Output the (x, y) coordinate of the center of the cell containing the given text.  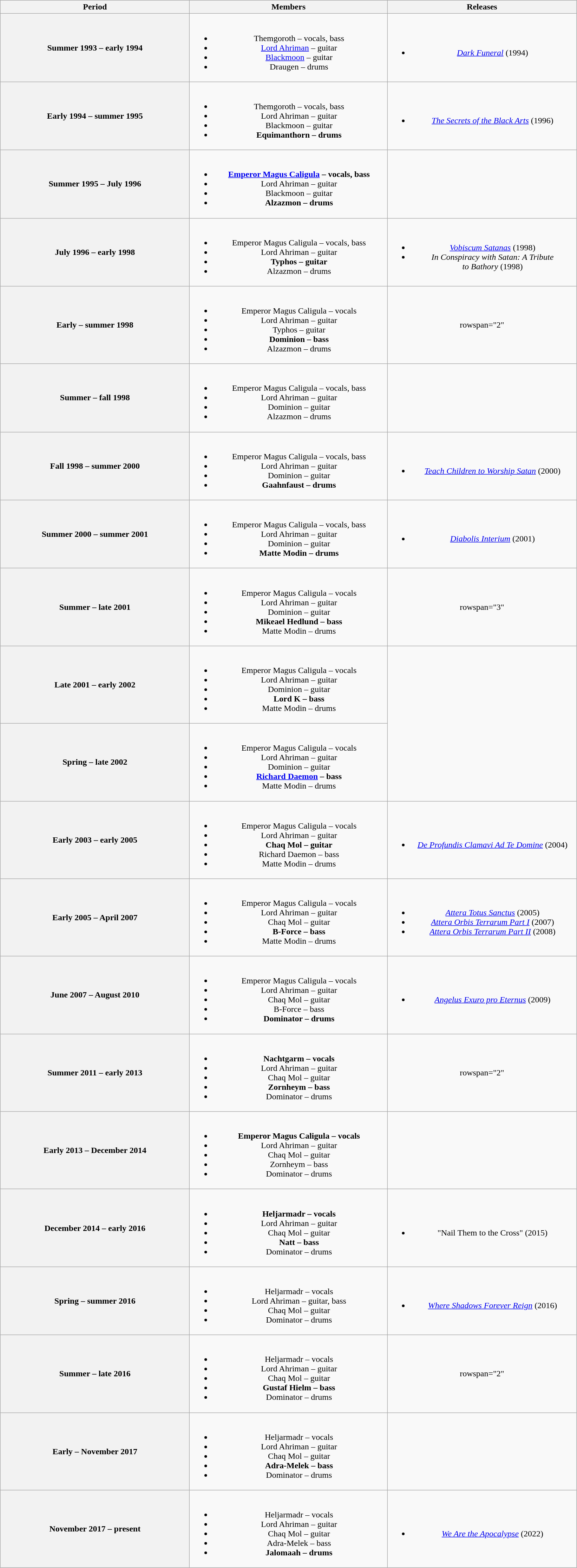
Late 2001 – early 2002 (95, 685)
Early – November 2017 (95, 1451)
Emperor Magus Caligula – vocalsLord Ahriman – guitarChaq Mol – guitarZornheym – bassDominator – drums (289, 1150)
December 2014 – early 2016 (95, 1228)
Summer 1993 – early 1994 (95, 48)
rowspan="3" (482, 607)
"Nail Them to the Cross" (2015) (482, 1228)
Emperor Magus Caligula – vocalsLord Ahriman – guitarTyphos – guitarDominion – bass Alzazmon – drums (289, 325)
Early 2005 – April 2007 (95, 918)
Emperor Magus Caligula – vocals, bassLord Ahriman – guitarDominion – guitarGaahnfaust – drums (289, 466)
Diabolis Interium (2001) (482, 534)
Spring – summer 2016 (95, 1301)
Emperor Magus Caligula – vocals, bassLord Ahriman – guitarDominion – guitarAlzazmon – drums (289, 398)
Emperor Magus Caligula – vocals, bassLord Ahriman – guitarBlackmoon – guitarAlzazmon – drums (289, 184)
We Are the Apocalypse (2022) (482, 1529)
Themgoroth – vocals, bassLord Ahriman – guitarBlackmoon – guitarDraugen – drums (289, 48)
November 2017 – present (95, 1529)
Heljarmadr – vocalsLord Ahriman – guitarChaq Mol – guitarAdra-Melek – bass Dominator – drums (289, 1451)
Early 1994 – summer 1995 (95, 116)
Emperor Magus Caligula – vocalsLord Ahriman – guitarChaq Mol – guitarRichard Daemon – bass Matte Modin – drums (289, 840)
Nachtgarm – vocalsLord Ahriman – guitarChaq Mol – guitarZornheym – bassDominator – drums (289, 1073)
Where Shadows Forever Reign (2016) (482, 1301)
Attera Totus Sanctus (2005)Attera Orbis Terrarum Part I (2007)Attera Orbis Terrarum Part II (2008) (482, 918)
Summer – fall 1998 (95, 398)
Early 2003 – early 2005 (95, 840)
Vobiscum Satanas (1998)In Conspiracy with Satan: A Tributeto Bathory (1998) (482, 252)
Heljarmadr – vocalsLord Ahriman – guitarChaq Mol – guitarGustaf Hielm – bass Dominator – drums (289, 1373)
Angelus Exuro pro Eternus (2009) (482, 995)
Heljarmadr – vocalsLord Ahriman – guitarChaq Mol – guitarNatt – bassDominator – drums (289, 1228)
Emperor Magus Caligula – vocalsLord Ahriman – guitarDominion – guitarRichard Daemon – bass Matte Modin – drums (289, 762)
Spring – late 2002 (95, 762)
Emperor Magus Caligula – vocalsLord Ahriman – guitarDominion – guitarLord K – bass Matte Modin – drums (289, 685)
Summer 1995 – July 1996 (95, 184)
Dark Funeral (1994) (482, 48)
Summer – late 2001 (95, 607)
July 1996 – early 1998 (95, 252)
Early 2013 – December 2014 (95, 1150)
Heljarmadr – vocalsLord Ahriman – guitar, bassChaq Mol – guitarDominator – drums (289, 1301)
Emperor Magus Caligula – vocalsLord Ahriman – guitarChaq Mol – guitarB-Force – bass Matte Modin – drums (289, 918)
Early – summer 1998 (95, 325)
Heljarmadr – vocalsLord Ahriman – guitarChaq Mol – guitarAdra-Melek – bassJalomaah – drums (289, 1529)
Emperor Magus Caligula – vocalsLord Ahriman – guitarDominion – guitarMikeael Hedlund – bass Matte Modin – drums (289, 607)
De Profundis Clamavi Ad Te Domine (2004) (482, 840)
Summer 2011 – early 2013 (95, 1073)
Members (289, 7)
Emperor Magus Caligula – vocalsLord Ahriman – guitarChaq Mol – guitarB-Force – bassDominator – drums (289, 995)
Themgoroth – vocals, bassLord Ahriman – guitarBlackmoon – guitarEquimanthorn – drums (289, 116)
Period (95, 7)
Emperor Magus Caligula – vocals, bassLord Ahriman – guitarDominion – guitarMatte Modin – drums (289, 534)
Fall 1998 – summer 2000 (95, 466)
Summer 2000 – summer 2001 (95, 534)
June 2007 – August 2010 (95, 995)
Summer – late 2016 (95, 1373)
Releases (482, 7)
Teach Children to Worship Satan (2000) (482, 466)
The Secrets of the Black Arts (1996) (482, 116)
Emperor Magus Caligula – vocals, bassLord Ahriman – guitarTyphos – guitarAlzazmon – drums (289, 252)
